Scan for the cell matching the given text and deliver its [x, y] coordinate at center. 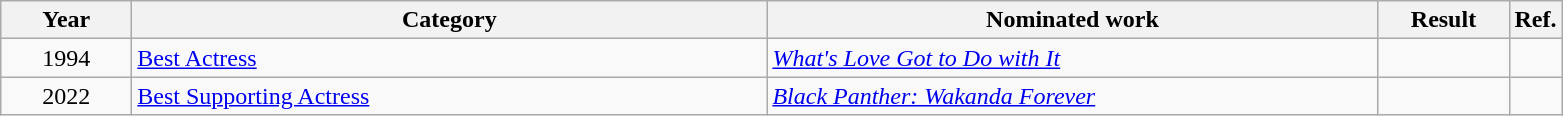
1994 [66, 58]
Ref. [1536, 20]
Nominated work [1072, 20]
Category [450, 20]
Result [1444, 20]
Black Panther: Wakanda Forever [1072, 96]
Best Supporting Actress [450, 96]
What's Love Got to Do with It [1072, 58]
2022 [66, 96]
Year [66, 20]
Best Actress [450, 58]
